Capture the cell that displays the provided text and extract its (x, y) central coordinate. 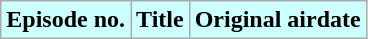
Episode no. (66, 20)
Title (160, 20)
Original airdate (278, 20)
